Capture the cell that displays the provided text and extract its [x, y] central coordinate. 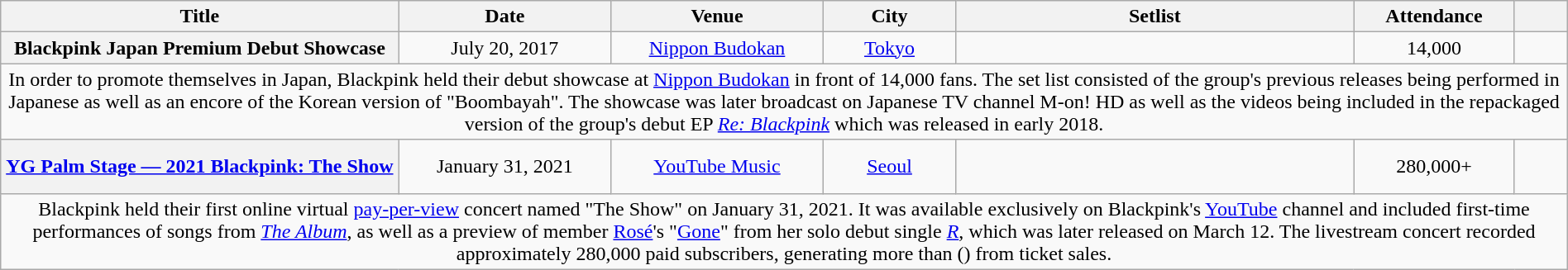
YouTube Music [718, 167]
Blackpink Japan Premium Debut Showcase [200, 48]
July 20, 2017 [504, 48]
Setlist [1154, 17]
280,000+ [1434, 167]
Attendance [1434, 17]
Title [200, 17]
Venue [718, 17]
YG Palm Stage ― 2021 Blackpink: The Show [200, 167]
City [889, 17]
January 31, 2021 [504, 167]
14,000 [1434, 48]
Nippon Budokan [718, 48]
Date [504, 17]
Seoul [889, 167]
Tokyo [889, 48]
